Scan for the cell matching the given text and deliver its (X, Y) coordinate at center. 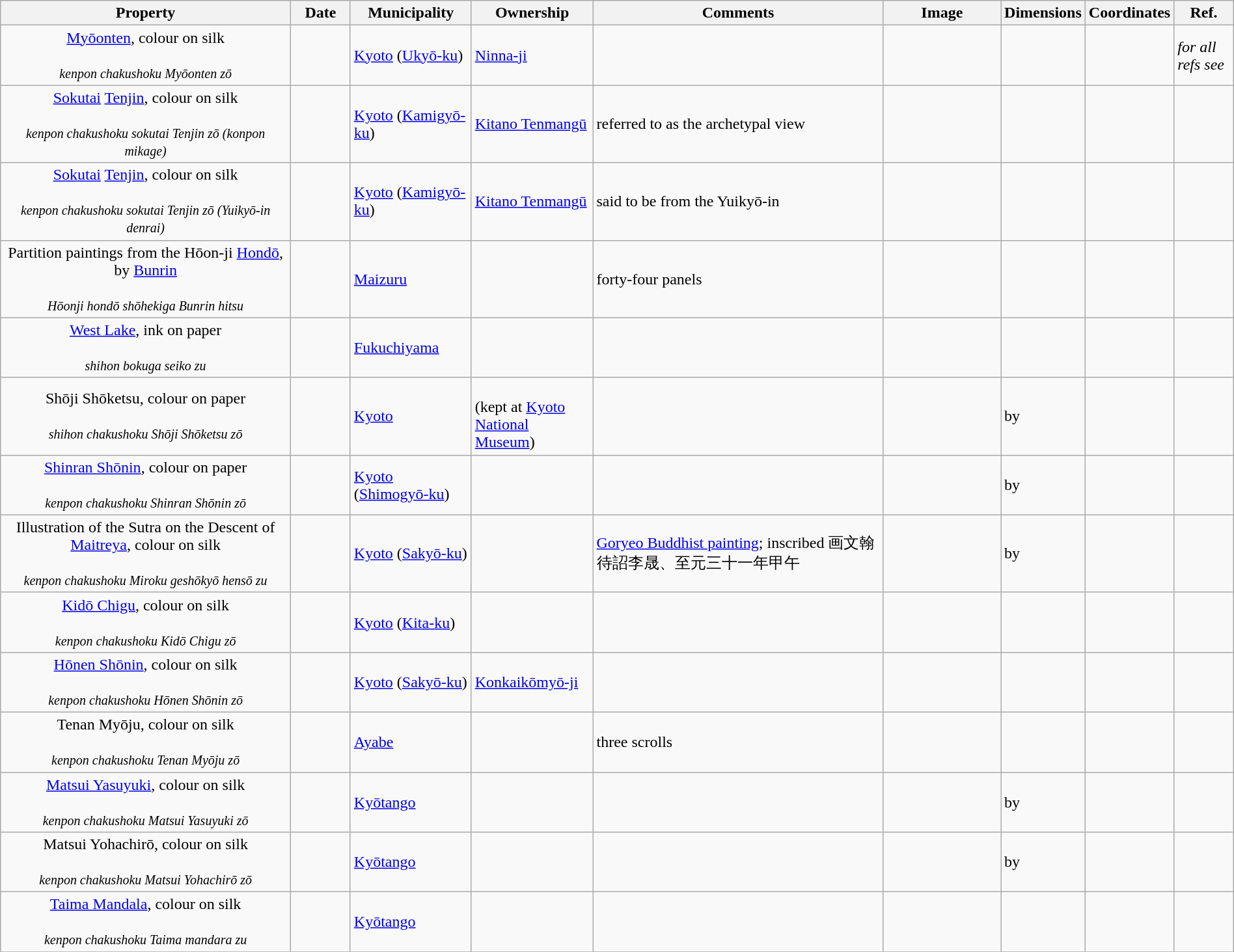
Matsui Yohachirō, colour on silkkenpon chakushoku Matsui Yohachirō zō (146, 862)
Image (942, 13)
Comments (738, 13)
Kyoto (Shimogyō-ku) (411, 485)
Kidō Chigu, colour on silkkenpon chakushoku Kidō Chigu zō (146, 622)
for all refs see (1204, 55)
Taima Mandala, colour on silkkenpon chakushoku Taima mandara zu (146, 922)
Ayabe (411, 742)
Dimensions (1043, 13)
Ref. (1204, 13)
Shōji Shōketsu, colour on papershihon chakushoku Shōji Shōketsu zō (146, 416)
three scrolls (738, 742)
Maizuru (411, 279)
Fukuchiyama (411, 347)
Goryeo Buddhist painting; inscribed 画文翰待詔李晟、至元三十一年甲午 (738, 553)
Property (146, 13)
Tenan Myōju, colour on silkkenpon chakushoku Tenan Myōju zō (146, 742)
said to be from the Yuikyō-in (738, 202)
Ownership (532, 13)
Partition paintings from the Hōon-ji Hondō, by BunrinHōonji hondō shōhekiga Bunrin hitsu (146, 279)
Date (320, 13)
Hōnen Shōnin, colour on silkkenpon chakushoku Hōnen Shōnin zō (146, 682)
Sokutai Tenjin, colour on silkkenpon chakushoku sokutai Tenjin zō (Yuikyō-in denrai) (146, 202)
Shinran Shōnin, colour on paperkenpon chakushoku Shinran Shōnin zō (146, 485)
Myōonten, colour on silkkenpon chakushoku Myōonten zō (146, 55)
Sokutai Tenjin, colour on silkkenpon chakushoku sokutai Tenjin zō (konpon mikage) (146, 124)
Ninna-ji (532, 55)
(kept at Kyoto National Museum) (532, 416)
Kyoto (Ukyō-ku) (411, 55)
forty-four panels (738, 279)
Municipality (411, 13)
Matsui Yasuyuki, colour on silkkenpon chakushoku Matsui Yasuyuki zō (146, 802)
West Lake, ink on papershihon bokuga seiko zu (146, 347)
Kyoto (Kita-ku) (411, 622)
Kyoto (411, 416)
Konkaikōmyō-ji (532, 682)
referred to as the archetypal view (738, 124)
Illustration of the Sutra on the Descent of Maitreya, colour on silkkenpon chakushoku Miroku geshōkyō hensō zu (146, 553)
Coordinates (1129, 13)
